Return the [x, y] coordinate for the center point of the cell that contains the specified text.  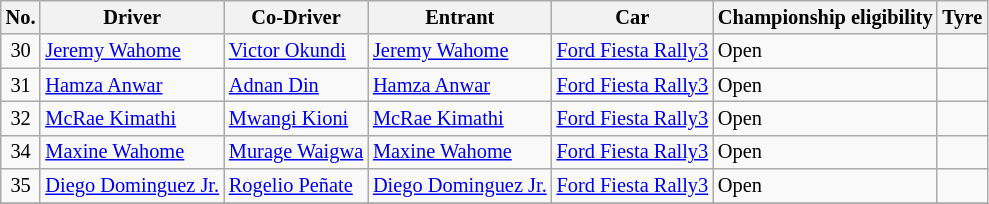
34 [21, 152]
31 [21, 85]
Rogelio Peñate [296, 186]
Mwangi Kioni [296, 118]
Car [632, 17]
No. [21, 17]
Murage Waigwa [296, 152]
Victor Okundi [296, 51]
32 [21, 118]
Championship eligibility [825, 17]
Co-Driver [296, 17]
35 [21, 186]
Tyre [962, 17]
Entrant [460, 17]
Adnan Din [296, 85]
Driver [132, 17]
30 [21, 51]
